Output the (x, y) coordinate of the center of the cell containing the given text.  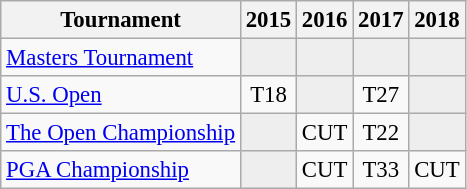
T27 (381, 95)
Masters Tournament (121, 58)
U.S. Open (121, 95)
T33 (381, 170)
2017 (381, 20)
Tournament (121, 20)
T18 (268, 95)
T22 (381, 133)
The Open Championship (121, 133)
2018 (437, 20)
2015 (268, 20)
2016 (325, 20)
PGA Championship (121, 170)
